Search for the cell housing the specified text and yield its [X, Y] center coordinate. 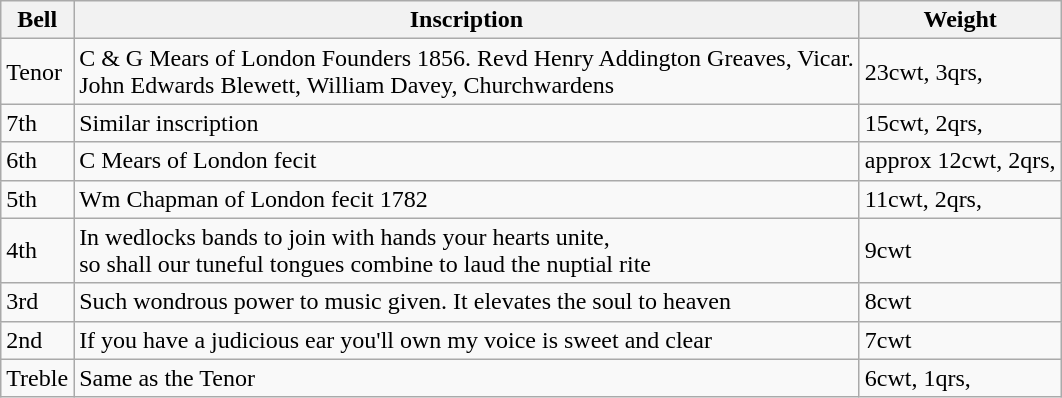
Tenor [38, 72]
Similar inscription [467, 123]
15cwt, 2qrs, [960, 123]
7th [38, 123]
9cwt [960, 250]
4th [38, 250]
11cwt, 2qrs, [960, 199]
2nd [38, 340]
approx 12cwt, 2qrs, [960, 161]
7cwt [960, 340]
3rd [38, 302]
Wm Chapman of London fecit 1782 [467, 199]
6th [38, 161]
Weight [960, 20]
8cwt [960, 302]
C Mears of London fecit [467, 161]
23cwt, 3qrs, [960, 72]
Same as the Tenor [467, 378]
Inscription [467, 20]
C & G Mears of London Founders 1856. Revd Henry Addington Greaves, Vicar.John Edwards Blewett, William Davey, Churchwardens [467, 72]
In wedlocks bands to join with hands your hearts unite,so shall our tuneful tongues combine to laud the nuptial rite [467, 250]
5th [38, 199]
Bell [38, 20]
Treble [38, 378]
6cwt, 1qrs, [960, 378]
If you have a judicious ear you'll own my voice is sweet and clear [467, 340]
Such wondrous power to music given. It elevates the soul to heaven [467, 302]
